Return [X, Y] of the center of cell containing provided text 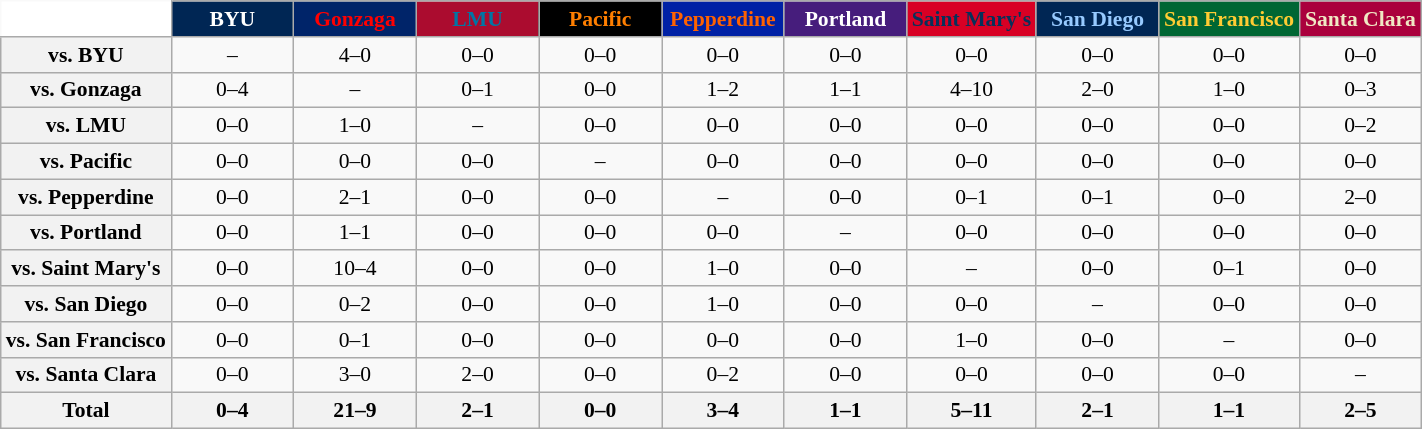
2–5 [1360, 411]
21–9 [356, 411]
Gonzaga [356, 19]
vs. Saint Mary's [86, 269]
vs. Santa Clara [86, 375]
1–2 [724, 90]
Saint Mary's [972, 19]
vs. San Diego [86, 304]
3–0 [356, 375]
San Diego [1098, 19]
Pacific [600, 19]
0–3 [1360, 90]
LMU [478, 19]
10–4 [356, 269]
Santa Clara [1360, 19]
3–4 [724, 411]
vs. Portland [86, 233]
Total [86, 411]
vs. BYU [86, 55]
4–0 [356, 55]
San Francisco [1229, 19]
Pepperdine [724, 19]
4–10 [972, 90]
vs. LMU [86, 126]
vs. Gonzaga [86, 90]
Portland [846, 19]
5–11 [972, 411]
vs. Pepperdine [86, 197]
BYU [232, 19]
vs. Pacific [86, 162]
vs. San Francisco [86, 340]
